Capture the cell that displays the provided text and extract its [x, y] central coordinate. 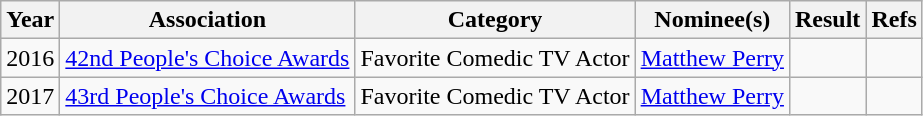
Nominee(s) [712, 20]
Result [827, 20]
2016 [30, 58]
Association [208, 20]
2017 [30, 96]
43rd People's Choice Awards [208, 96]
42nd People's Choice Awards [208, 58]
Category [495, 20]
Year [30, 20]
Refs [894, 20]
